From the cell containing the given text, extract its center point as (x, y) coordinate. 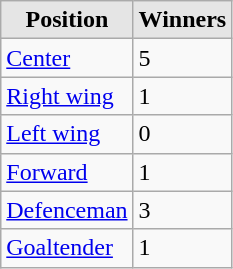
Goaltender (67, 248)
3 (182, 210)
Winners (182, 20)
5 (182, 58)
Defenceman (67, 210)
0 (182, 134)
Right wing (67, 96)
Center (67, 58)
Position (67, 20)
Left wing (67, 134)
Forward (67, 172)
